Extract the (x, y) coordinate from the center of the cell holding the provided text.  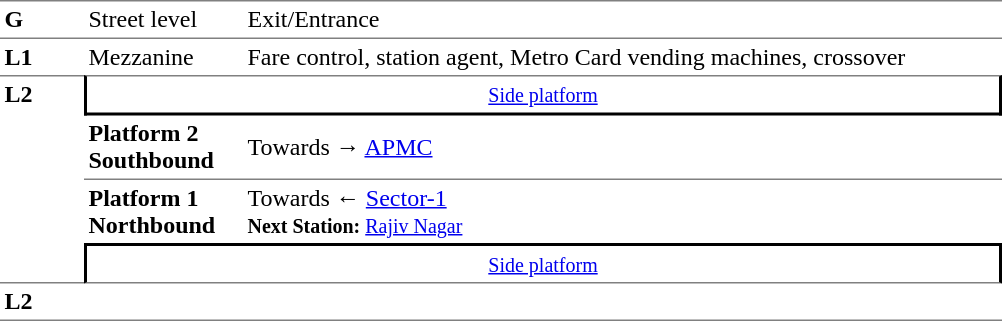
L1 (42, 57)
Platform 2Southbound (164, 148)
Street level (164, 20)
Fare control, station agent, Metro Card vending machines, crossover (622, 57)
Mezzanine (164, 57)
Towards → APMC (622, 148)
Platform 1Northbound (164, 212)
Towards ← Sector-1Next Station: Rajiv Nagar (622, 212)
L2 (42, 179)
Exit/Entrance (622, 20)
G (42, 20)
